For the text-containing cell, return its midpoint in [x, y] coordinate format. 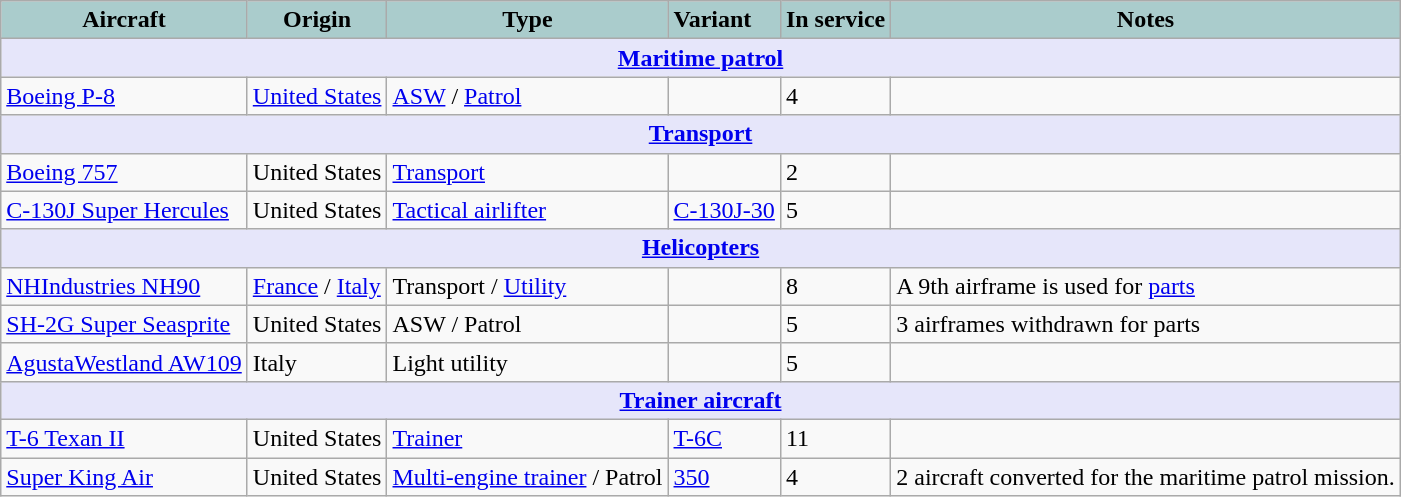
Tactical airlifter [528, 210]
Trainer [528, 438]
Helicopters [701, 248]
Maritime patrol [701, 58]
Multi-engine trainer / Patrol [528, 477]
Super King Air [124, 477]
Italy [317, 362]
France / Italy [317, 286]
11 [835, 438]
SH-2G Super Seasprite [124, 324]
Type [528, 20]
T-6C [724, 438]
C-130J Super Hercules [124, 210]
8 [835, 286]
Boeing P-8 [124, 96]
Aircraft [124, 20]
Origin [317, 20]
A 9th airframe is used for parts [1146, 286]
2 aircraft converted for the maritime patrol mission. [1146, 477]
Variant [724, 20]
AgustaWestland AW109 [124, 362]
NHIndustries NH90 [124, 286]
In service [835, 20]
350 [724, 477]
Transport / Utility [528, 286]
2 [835, 172]
Light utility [528, 362]
Trainer aircraft [701, 400]
C-130J-30 [724, 210]
Notes [1146, 20]
Boeing 757 [124, 172]
T-6 Texan II [124, 438]
3 airframes withdrawn for parts [1146, 324]
